Pinpoint the cell where the given text exists, returning its [x, y] midpoint coordinate. 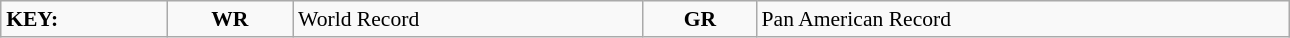
Pan American Record [1023, 19]
WR [230, 19]
GR [700, 19]
World Record [468, 19]
KEY: [84, 19]
